Extract the [x, y] coordinate from the center of the cell holding the provided text.  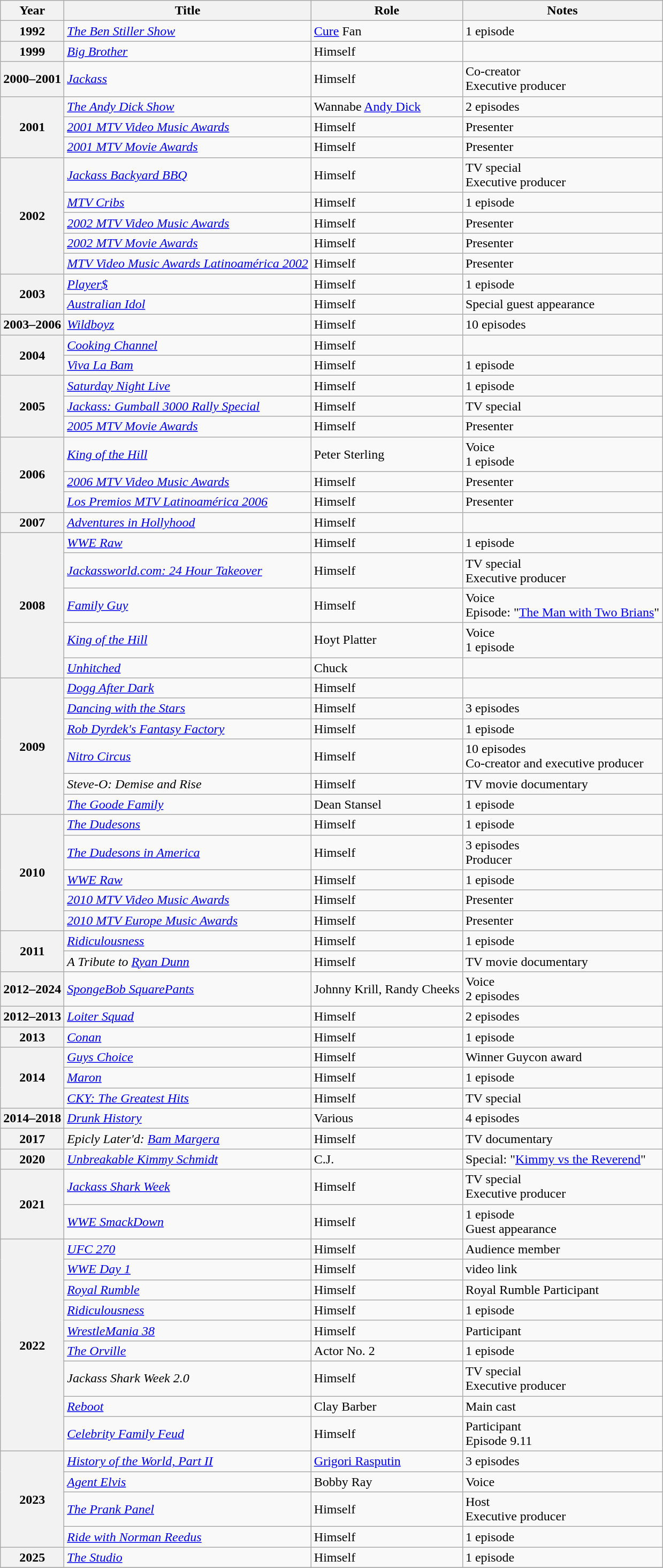
Los Premios MTV Latinoamérica 2006 [188, 502]
Maron [188, 1078]
2017 [32, 1139]
HostExecutive producer [562, 1509]
Various [386, 1118]
C.J. [386, 1159]
Role [386, 11]
2014–2018 [32, 1118]
Jackass: Gumball 3000 Rally Special [188, 406]
Wildboyz [188, 325]
2022 [32, 1345]
10 episodesCo-creator and executive producer [562, 757]
Wannabe Andy Dick [386, 106]
Epicly Later'd: Bam Margera [188, 1139]
2009 [32, 746]
2002 [32, 215]
UFC 270 [188, 1249]
Special: "Kimmy vs the Reverend" [562, 1159]
Royal Rumble Participant [562, 1290]
Adventures in Hollyhood [188, 522]
The Ben Stiller Show [188, 31]
2023 [32, 1500]
Winner Guycon award [562, 1057]
2001 MTV Movie Awards [188, 147]
2006 [32, 474]
Cure Fan [386, 31]
SpongeBob SquarePants [188, 989]
2005 [32, 406]
Actor No. 2 [386, 1351]
Conan [188, 1037]
ParticipantEpisode 9.11 [562, 1434]
Unbreakable Kimmy Schmidt [188, 1159]
Year [32, 11]
Special guest appearance [562, 305]
Voice2 episodes [562, 989]
2010 MTV Video Music Awards [188, 900]
The Andy Dick Show [188, 106]
Participant [562, 1330]
3 episodesProducer [562, 852]
Big Brother [188, 51]
Johnny Krill, Randy Cheeks [386, 989]
Steve-O: Demise and Rise [188, 784]
Dancing with the Stars [188, 709]
1 episodeGuest appearance [562, 1221]
MTV Video Music Awards Latinoamérica 2002 [188, 263]
Bobby Ray [386, 1482]
2010 MTV Europe Music Awards [188, 920]
Guys Choice [188, 1057]
Jackass Shark Week 2.0 [188, 1379]
2025 [32, 1557]
Dean Stansel [386, 804]
Main cast [562, 1406]
WWE Day 1 [188, 1269]
Family Guy [188, 605]
10 episodes [562, 325]
Drunk History [188, 1118]
Dogg After Dark [188, 688]
2012–2013 [32, 1016]
Clay Barber [386, 1406]
Saturday Night Live [188, 386]
Viva La Bam [188, 366]
2001 MTV Video Music Awards [188, 127]
1992 [32, 31]
2000–2001 [32, 79]
Jackass Shark Week [188, 1187]
2006 MTV Video Music Awards [188, 482]
A Tribute to Ryan Dunn [188, 961]
Ride with Norman Reedus [188, 1537]
WrestleMania 38 [188, 1330]
video link [562, 1269]
MTV Cribs [188, 202]
Jackass Backyard BBQ [188, 174]
4 episodes [562, 1118]
Hoyt Platter [386, 640]
2014 [32, 1078]
2008 [32, 605]
Notes [562, 11]
Celebrity Family Feud [188, 1434]
The Dudesons in America [188, 852]
History of the World, Part II [188, 1462]
Chuck [386, 667]
2010 [32, 872]
1999 [32, 51]
2021 [32, 1204]
2007 [32, 522]
2003–2006 [32, 325]
Royal Rumble [188, 1290]
Co-creatorExecutive producer [562, 79]
Grigori Rasputin [386, 1462]
The Orville [188, 1351]
Rob Dyrdek's Fantasy Factory [188, 729]
The Goode Family [188, 804]
Unhitched [188, 667]
2003 [32, 294]
Audience member [562, 1249]
Voice [562, 1482]
2012–2024 [32, 989]
2001 [32, 127]
2020 [32, 1159]
2005 MTV Movie Awards [188, 427]
Jackass [188, 79]
Cooking Channel [188, 345]
2013 [32, 1037]
Agent Elvis [188, 1482]
Nitro Circus [188, 757]
The Prank Panel [188, 1509]
VoiceEpisode: "The Man with Two Brians" [562, 605]
Australian Idol [188, 305]
WWE SmackDown [188, 1221]
The Dudesons [188, 825]
Peter Sterling [386, 454]
2002 MTV Video Music Awards [188, 223]
Reboot [188, 1406]
2002 MTV Movie Awards [188, 243]
Loiter Squad [188, 1016]
TV documentary [562, 1139]
2011 [32, 951]
2004 [32, 355]
The Studio [188, 1557]
Title [188, 11]
Player$ [188, 284]
CKY: The Greatest Hits [188, 1098]
Jackassworld.com: 24 Hour Takeover [188, 570]
